Determine the (x, y) coordinate at the center of the cell enclosing the given text.  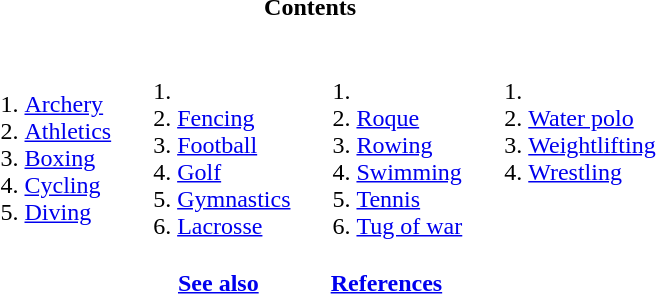
RoqueRowingSwimmingTennisTug of war (380, 145)
FencingFootballGolfGymnasticsLacrosse (204, 145)
